From the cell containing the given text, extract its center point as (x, y) coordinate. 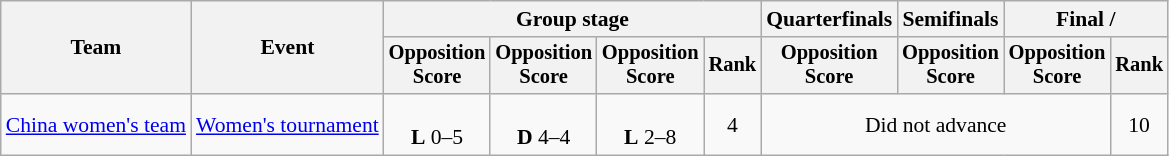
Final / (1086, 19)
Did not advance (936, 124)
Team (96, 48)
Quarterfinals (829, 19)
L 2–8 (650, 124)
10 (1139, 124)
Semifinals (950, 19)
Group stage (572, 19)
D 4–4 (544, 124)
L 0–5 (438, 124)
Event (288, 48)
4 (733, 124)
China women's team (96, 124)
Women's tournament (288, 124)
